Scan for the cell matching the given text and deliver its (X, Y) coordinate at center. 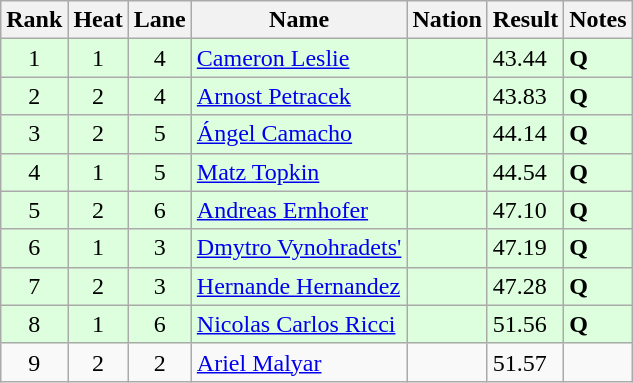
44.54 (525, 172)
47.19 (525, 248)
Matz Topkin (299, 172)
Dmytro Vynohradets' (299, 248)
9 (34, 362)
Notes (598, 20)
47.10 (525, 210)
Name (299, 20)
Arnost Petracek (299, 96)
Lane (160, 20)
Nicolas Carlos Ricci (299, 324)
Cameron Leslie (299, 58)
8 (34, 324)
43.44 (525, 58)
Hernande Hernandez (299, 286)
Andreas Ernhofer (299, 210)
Heat (98, 20)
47.28 (525, 286)
Ángel Camacho (299, 134)
43.83 (525, 96)
51.56 (525, 324)
Rank (34, 20)
51.57 (525, 362)
Nation (447, 20)
7 (34, 286)
Ariel Malyar (299, 362)
Result (525, 20)
44.14 (525, 134)
